From the cell containing the given text, extract its center point as (X, Y) coordinate. 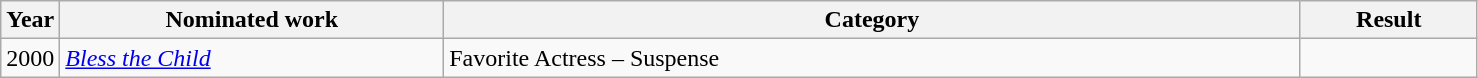
Bless the Child (252, 58)
Nominated work (252, 20)
Favorite Actress – Suspense (872, 58)
2000 (30, 58)
Year (30, 20)
Result (1388, 20)
Category (872, 20)
